For the text-containing cell, return its midpoint in [x, y] coordinate format. 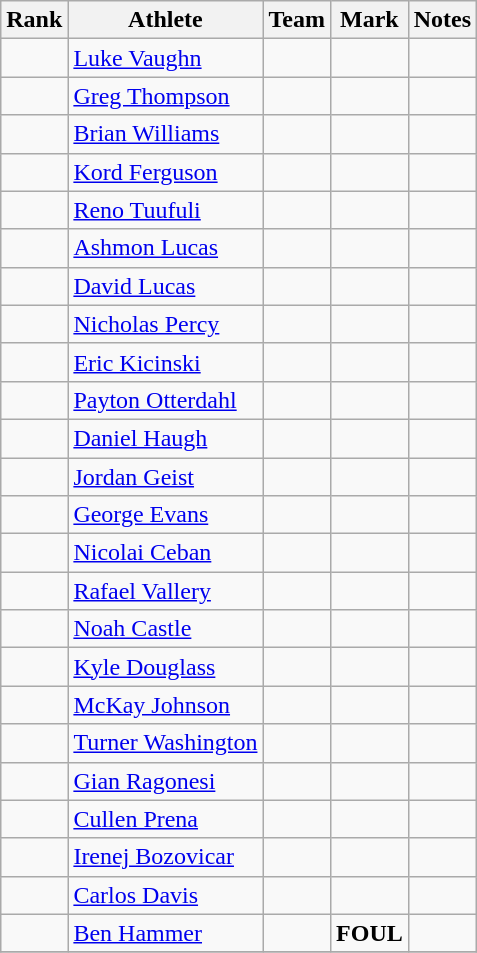
Gian Ragonesi [166, 781]
Carlos Davis [166, 895]
Daniel Haugh [166, 438]
Jordan Geist [166, 477]
Eric Kicinski [166, 362]
Greg Thompson [166, 96]
Payton Otterdahl [166, 400]
Brian Williams [166, 134]
David Lucas [166, 286]
Reno Tuufuli [166, 210]
Ashmon Lucas [166, 248]
George Evans [166, 515]
Nicolai Ceban [166, 553]
Kord Ferguson [166, 172]
Rafael Vallery [166, 591]
Rank [34, 20]
Kyle Douglass [166, 667]
Team [297, 20]
Cullen Prena [166, 819]
McKay Johnson [166, 705]
Nicholas Percy [166, 324]
Mark [370, 20]
Athlete [166, 20]
Luke Vaughn [166, 58]
Ben Hammer [166, 933]
Noah Castle [166, 629]
FOUL [370, 933]
Notes [442, 20]
Irenej Bozovicar [166, 857]
Turner Washington [166, 743]
